Output the [X, Y] coordinate of the center of the cell containing the given text.  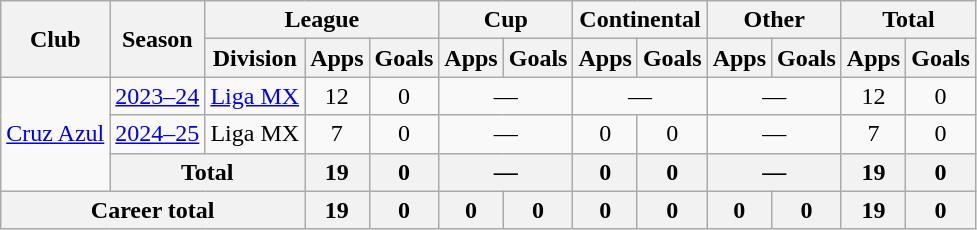
2023–24 [158, 96]
Season [158, 39]
Division [255, 58]
Cup [506, 20]
Career total [153, 210]
Club [56, 39]
Other [774, 20]
Cruz Azul [56, 134]
League [322, 20]
2024–25 [158, 134]
Continental [640, 20]
